Pinpoint the cell where the given text exists, returning its [X, Y] midpoint coordinate. 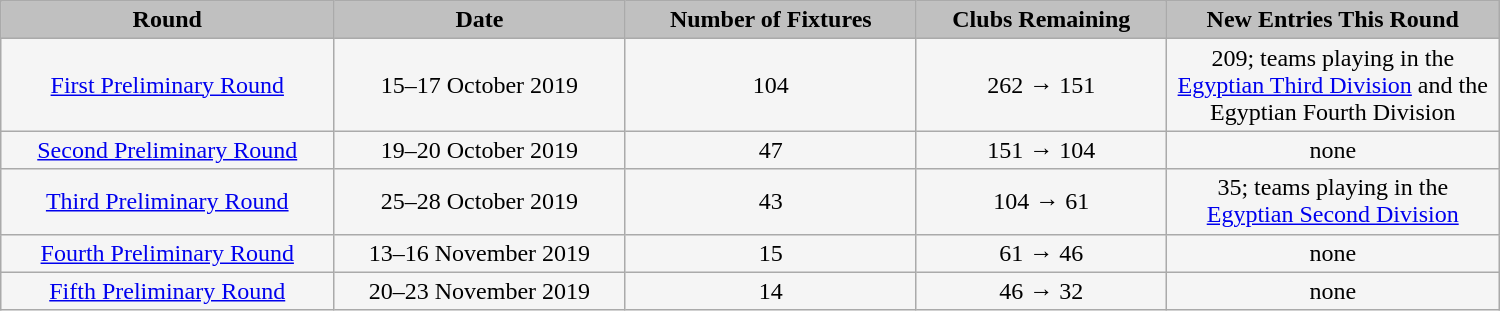
61 → 46 [1041, 253]
Number of Fixtures [770, 20]
46 → 32 [1041, 291]
Date [480, 20]
19–20 October 2019 [480, 150]
Clubs Remaining [1041, 20]
35; teams playing in the Egyptian Second Division [1332, 202]
Second Preliminary Round [168, 150]
New Entries This Round [1332, 20]
209; teams playing in the Egyptian Third Division and the Egyptian Fourth Division [1332, 85]
47 [770, 150]
Fourth Preliminary Round [168, 253]
15 [770, 253]
104 [770, 85]
104 → 61 [1041, 202]
13–16 November 2019 [480, 253]
Round [168, 20]
14 [770, 291]
15–17 October 2019 [480, 85]
262 → 151 [1041, 85]
Fifth Preliminary Round [168, 291]
First Preliminary Round [168, 85]
151 → 104 [1041, 150]
Third Preliminary Round [168, 202]
20–23 November 2019 [480, 291]
25–28 October 2019 [480, 202]
43 [770, 202]
